Capture the cell that displays the provided text and extract its [X, Y] central coordinate. 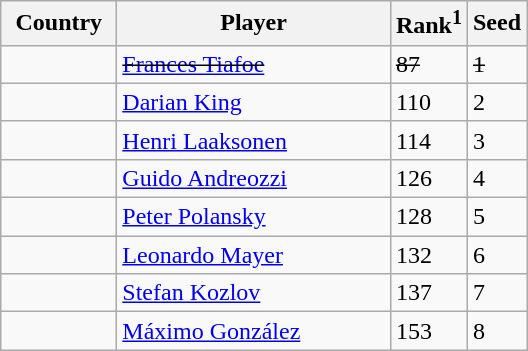
Máximo González [254, 331]
Seed [496, 24]
110 [428, 102]
153 [428, 331]
126 [428, 178]
Stefan Kozlov [254, 293]
3 [496, 140]
8 [496, 331]
Darian King [254, 102]
Peter Polansky [254, 217]
7 [496, 293]
128 [428, 217]
2 [496, 102]
4 [496, 178]
5 [496, 217]
Leonardo Mayer [254, 255]
Frances Tiafoe [254, 64]
132 [428, 255]
Henri Laaksonen [254, 140]
1 [496, 64]
6 [496, 255]
Guido Andreozzi [254, 178]
114 [428, 140]
Player [254, 24]
137 [428, 293]
Country [59, 24]
Rank1 [428, 24]
87 [428, 64]
